Extract the (x, y) coordinate from the center of the cell holding the provided text.  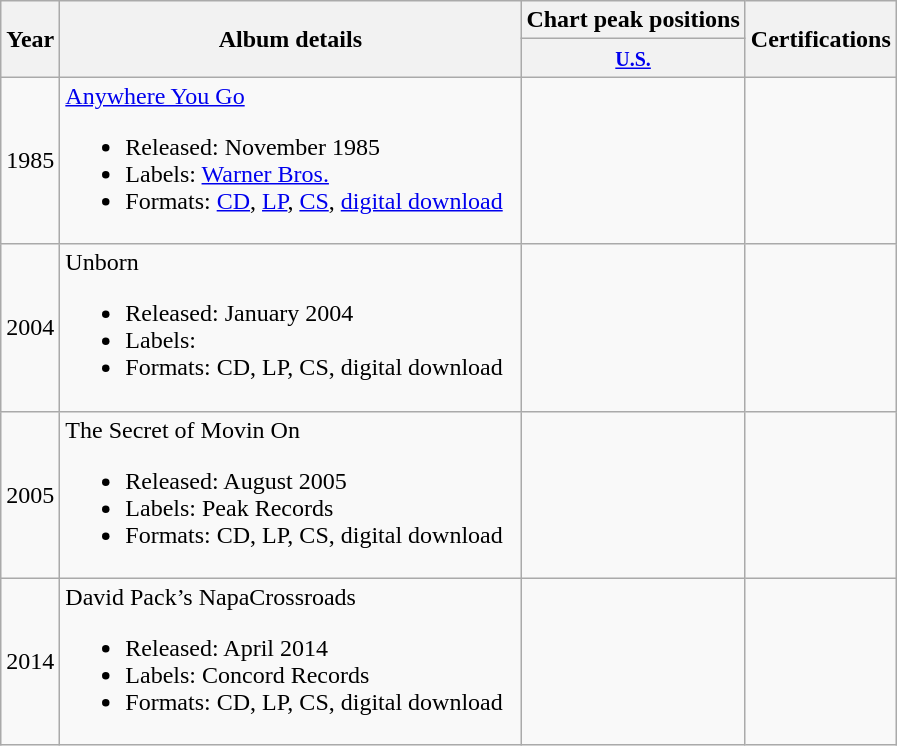
2014 (30, 662)
Album details (290, 39)
Year (30, 39)
1985 (30, 160)
Chart peak positions (633, 20)
Anywhere You GoReleased: November 1985Labels: Warner Bros.Formats: CD, LP, CS, digital download (290, 160)
The Secret of Movin OnReleased: August 2005Labels: Peak RecordsFormats: CD, LP, CS, digital download (290, 494)
UnbornReleased: January 2004Labels:Formats: CD, LP, CS, digital download (290, 328)
David Pack’s NapaCrossroadsReleased: April 2014Labels: Concord RecordsFormats: CD, LP, CS, digital download (290, 662)
U.S. (633, 58)
2005 (30, 494)
Certifications (820, 39)
2004 (30, 328)
